Find where the given text appears and provide that cell's center as [X, Y] coordinate. 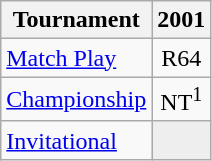
Championship [76, 100]
Tournament [76, 20]
NT1 [182, 100]
Invitational [76, 140]
R64 [182, 58]
Match Play [76, 58]
2001 [182, 20]
